Pinpoint the cell where the given text exists, returning its (X, Y) midpoint coordinate. 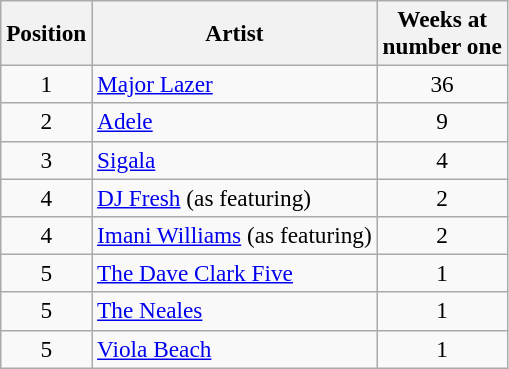
Artist (234, 32)
3 (46, 160)
The Neales (234, 311)
9 (442, 122)
Weeks atnumber one (442, 32)
The Dave Clark Five (234, 273)
Imani Williams (as featuring) (234, 235)
36 (442, 84)
Major Lazer (234, 84)
DJ Fresh (as featuring) (234, 197)
Sigala (234, 160)
Adele (234, 122)
Position (46, 32)
Viola Beach (234, 349)
